Return [X, Y] of the center of cell containing provided text 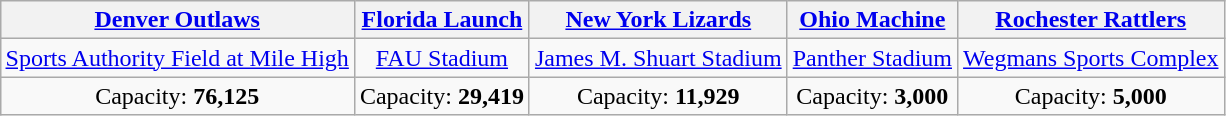
Capacity: 3,000 [872, 96]
Panther Stadium [872, 58]
Ohio Machine [872, 20]
Capacity: 76,125 [177, 96]
Florida Launch [442, 20]
Rochester Rattlers [1091, 20]
New York Lizards [658, 20]
FAU Stadium [442, 58]
Capacity: 29,419 [442, 96]
Denver Outlaws [177, 20]
Capacity: 11,929 [658, 96]
James M. Shuart Stadium [658, 58]
Wegmans Sports Complex [1091, 58]
Capacity: 5,000 [1091, 96]
Sports Authority Field at Mile High [177, 58]
